From the cell containing the given text, extract its center point as [x, y] coordinate. 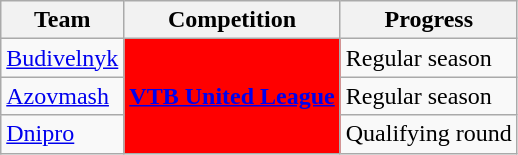
Team [62, 20]
Progress [428, 20]
Budivelnyk [62, 58]
Competition [232, 20]
Azovmash [62, 96]
Qualifying round [428, 134]
VTB United League [232, 96]
Dnipro [62, 134]
